Identify which cell holds the provided text, then report its (X, Y) central coordinate. 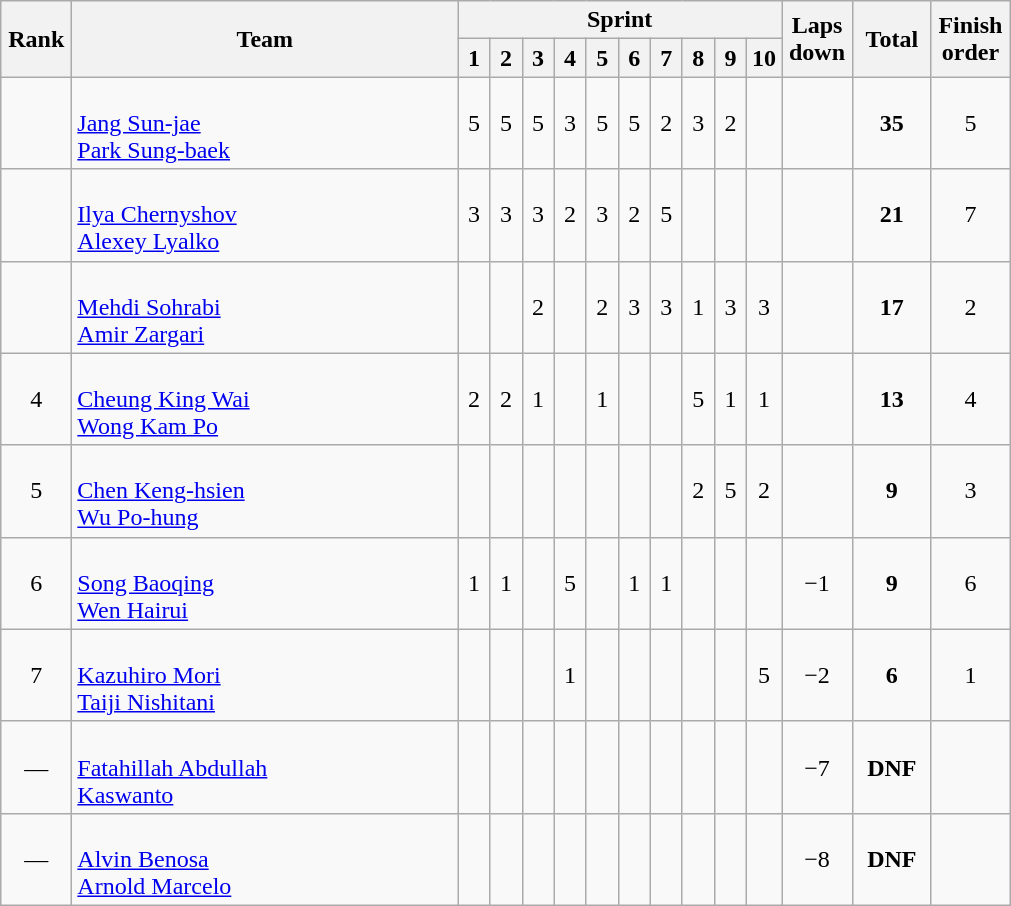
10 (764, 58)
Mehdi SohrabiAmir Zargari (265, 307)
Song BaoqingWen Hairui (265, 583)
Team (265, 39)
Fatahillah AbdullahKaswanto (265, 767)
Ilya ChernyshovAlexey Lyalko (265, 215)
Sprint (620, 20)
Cheung King WaiWong Kam Po (265, 399)
−8 (818, 859)
−2 (818, 675)
Chen Keng-hsienWu Po-hung (265, 491)
Total (892, 39)
13 (892, 399)
35 (892, 123)
Rank (36, 39)
Finish order (970, 39)
−7 (818, 767)
Laps down (818, 39)
8 (698, 58)
17 (892, 307)
−1 (818, 583)
Kazuhiro MoriTaiji Nishitani (265, 675)
Jang Sun-jaePark Sung-baek (265, 123)
Alvin BenosaArnold Marcelo (265, 859)
21 (892, 215)
